For the text-containing cell, return its midpoint in [x, y] coordinate format. 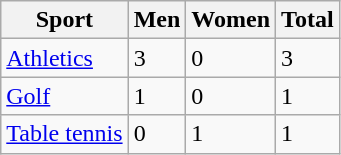
Athletics [64, 58]
Golf [64, 96]
Sport [64, 20]
Table tennis [64, 134]
Men [157, 20]
Total [308, 20]
Women [231, 20]
